Return (x, y) of the center of cell containing provided text 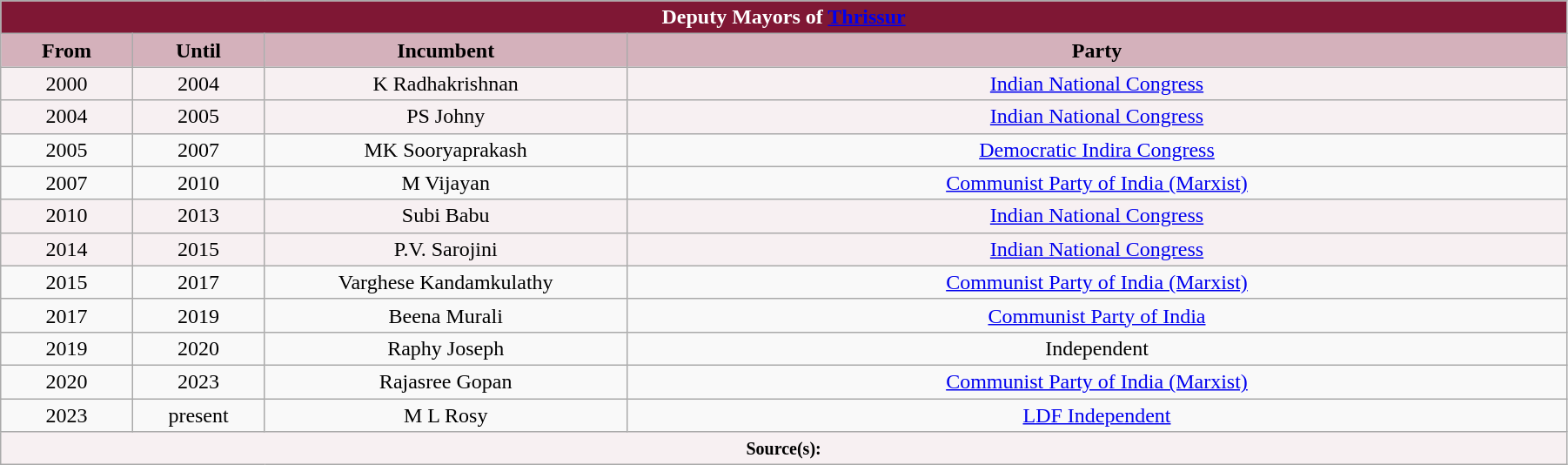
Democratic Indira Congress (1097, 150)
Rajasree Gopan (446, 381)
Subi Babu (446, 216)
2013 (198, 216)
From (67, 51)
K Radhakrishnan (446, 84)
Independent (1097, 348)
MK Sooryaprakash (446, 150)
Party (1097, 51)
Communist Party of India (1097, 315)
present (198, 415)
P.V. Sarojini (446, 249)
2000 (67, 84)
Varghese Kandamkulathy (446, 282)
Raphy Joseph (446, 348)
PS Johny (446, 117)
2014 (67, 249)
M L Rosy (446, 415)
Source(s): (784, 448)
Deputy Mayors of Thrissur (784, 17)
Until (198, 51)
LDF Independent (1097, 415)
M Vijayan (446, 183)
Incumbent (446, 51)
Beena Murali (446, 315)
